Output the [X, Y] coordinate of the center of the cell containing the given text.  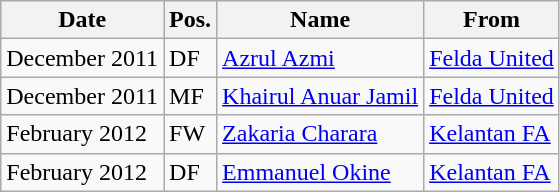
Date [82, 20]
Emmanuel Okine [320, 172]
Khairul Anuar Jamil [320, 96]
FW [190, 134]
From [492, 20]
Zakaria Charara [320, 134]
MF [190, 96]
Name [320, 20]
Pos. [190, 20]
Azrul Azmi [320, 58]
